Return [x, y] of the center of cell containing provided text 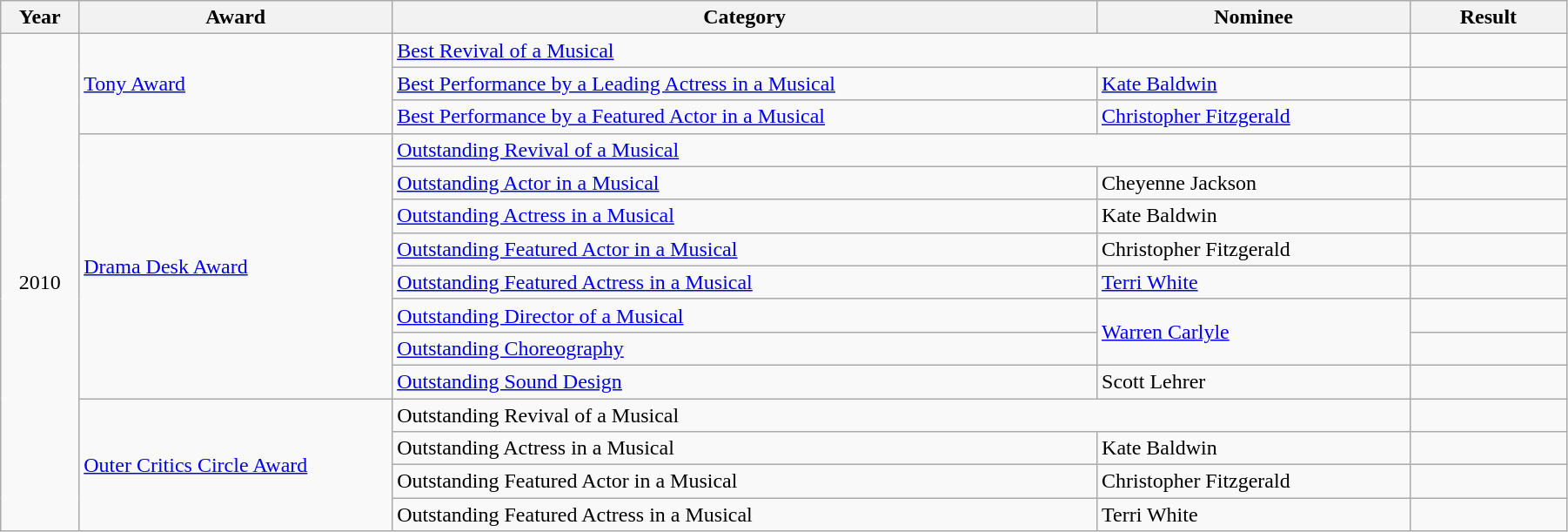
Best Performance by a Leading Actress in a Musical [745, 84]
Outstanding Choreography [745, 348]
Nominee [1254, 17]
Best Revival of a Musical [901, 51]
Tony Award [236, 84]
Warren Carlyle [1254, 332]
2010 [40, 282]
Best Performance by a Featured Actor in a Musical [745, 117]
Scott Lehrer [1254, 381]
Cheyenne Jackson [1254, 183]
Outstanding Director of a Musical [745, 315]
Award [236, 17]
Outer Critics Circle Award [236, 465]
Drama Desk Award [236, 266]
Result [1488, 17]
Outstanding Sound Design [745, 381]
Outstanding Actor in a Musical [745, 183]
Year [40, 17]
Category [745, 17]
